Detect which cell encompasses the target text, then output its (X, Y) center coordinate. 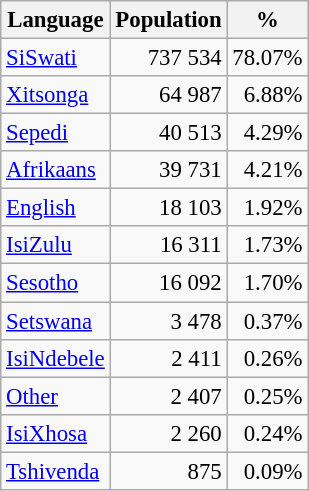
78.07% (268, 58)
0.09% (268, 471)
Setswana (56, 321)
4.21% (268, 170)
1.73% (268, 245)
6.88% (268, 95)
0.37% (268, 321)
18 103 (168, 208)
IsiXhosa (56, 433)
875 (168, 471)
0.24% (268, 433)
39 731 (168, 170)
2 411 (168, 358)
64 987 (168, 95)
Sepedi (56, 133)
Xitsonga (56, 95)
1.70% (268, 283)
% (268, 20)
1.92% (268, 208)
Population (168, 20)
40 513 (168, 133)
Afrikaans (56, 170)
16 311 (168, 245)
2 407 (168, 396)
3 478 (168, 321)
Sesotho (56, 283)
Language (56, 20)
IsiZulu (56, 245)
2 260 (168, 433)
737 534 (168, 58)
16 092 (168, 283)
English (56, 208)
Tshivenda (56, 471)
0.26% (268, 358)
SiSwati (56, 58)
Other (56, 396)
4.29% (268, 133)
IsiNdebele (56, 358)
0.25% (268, 396)
